Scan for the cell matching the given text and deliver its [X, Y] coordinate at center. 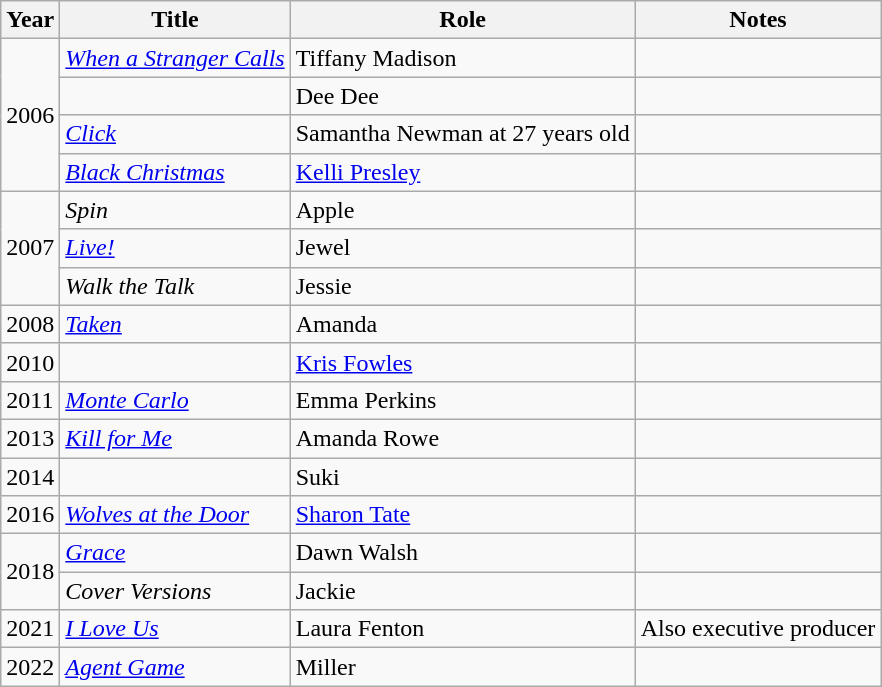
2006 [30, 115]
Role [462, 20]
Black Christmas [175, 172]
2010 [30, 362]
Jackie [462, 591]
Miller [462, 667]
Suki [462, 477]
Also executive producer [758, 629]
2014 [30, 477]
Jewel [462, 248]
Sharon Tate [462, 515]
Kill for Me [175, 438]
Kelli Presley [462, 172]
2022 [30, 667]
Monte Carlo [175, 400]
Wolves at the Door [175, 515]
2016 [30, 515]
Amanda [462, 324]
Live! [175, 248]
Click [175, 134]
Apple [462, 210]
Emma Perkins [462, 400]
Tiffany Madison [462, 58]
Grace [175, 553]
Cover Versions [175, 591]
Title [175, 20]
2007 [30, 248]
I Love Us [175, 629]
Agent Game [175, 667]
2021 [30, 629]
Dee Dee [462, 96]
Spin [175, 210]
2008 [30, 324]
Year [30, 20]
Kris Fowles [462, 362]
Walk the Talk [175, 286]
Notes [758, 20]
Taken [175, 324]
When a Stranger Calls [175, 58]
2018 [30, 572]
Jessie [462, 286]
Laura Fenton [462, 629]
Amanda Rowe [462, 438]
Dawn Walsh [462, 553]
Samantha Newman at 27 years old [462, 134]
2011 [30, 400]
2013 [30, 438]
